Search for the cell housing the specified text and yield its (X, Y) center coordinate. 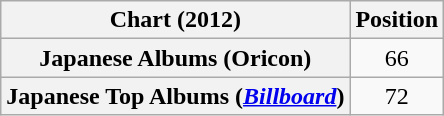
Chart (2012) (176, 20)
66 (397, 58)
Position (397, 20)
Japanese Albums (Oricon) (176, 58)
Japanese Top Albums (Billboard) (176, 96)
72 (397, 96)
